Determine the (X, Y) coordinate at the center of the cell enclosing the given text.  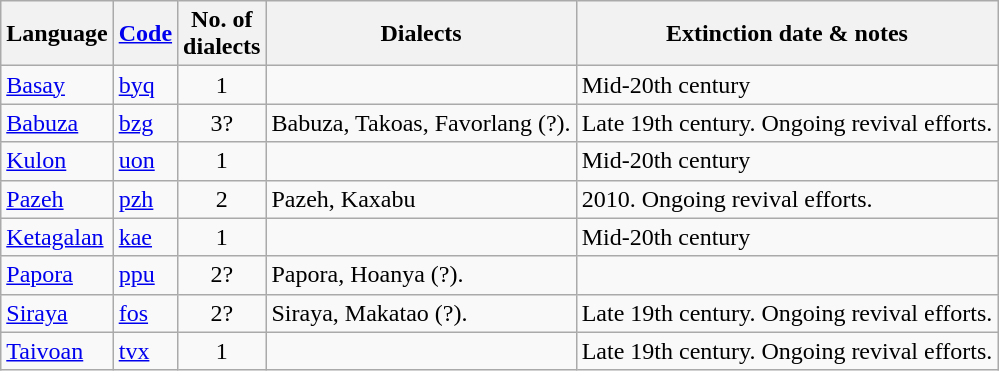
bzg (145, 123)
Code (145, 34)
ppu (145, 275)
pzh (145, 199)
Pazeh, Kaxabu (421, 199)
Pazeh (57, 199)
tvx (145, 351)
Extinction date & notes (787, 34)
Ketagalan (57, 237)
Basay (57, 85)
Papora, Hoanya (?). (421, 275)
Siraya, Makatao (?). (421, 313)
3? (222, 123)
Babuza (57, 123)
2 (222, 199)
byq (145, 85)
Language (57, 34)
Dialects (421, 34)
fos (145, 313)
Papora (57, 275)
Babuza, Takoas, Favorlang (?). (421, 123)
Siraya (57, 313)
Taivoan (57, 351)
2010. Ongoing revival efforts. (787, 199)
uon (145, 161)
Kulon (57, 161)
kae (145, 237)
No. ofdialects (222, 34)
